Locate the cell with the specified text and output its (x, y) center coordinate. 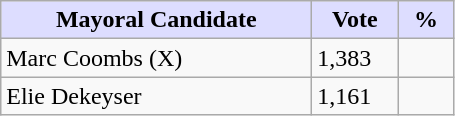
Elie Dekeyser (156, 96)
% (426, 20)
Vote (355, 20)
Mayoral Candidate (156, 20)
Marc Coombs (X) (156, 58)
1,161 (355, 96)
1,383 (355, 58)
